Scan for the cell matching the given text and deliver its (X, Y) coordinate at center. 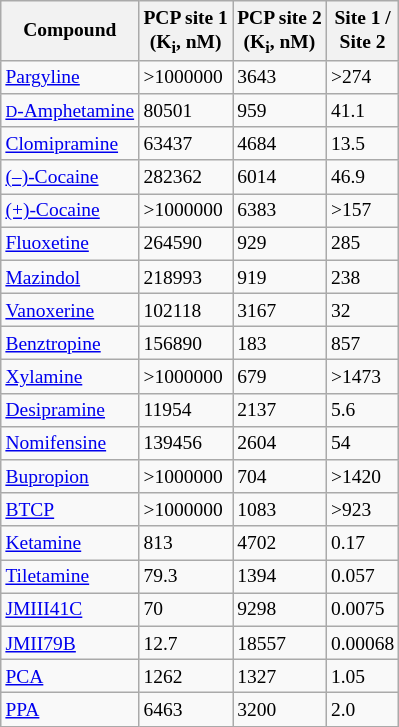
Clomipramine (70, 144)
929 (280, 244)
JMII79B (70, 642)
0.00068 (362, 642)
4684 (280, 144)
2137 (280, 410)
Fluoxetine (70, 244)
12.7 (186, 642)
857 (362, 344)
6463 (186, 710)
264590 (186, 244)
>923 (362, 510)
813 (186, 542)
2604 (280, 444)
70 (186, 610)
41.1 (362, 110)
1083 (280, 510)
Site 1 /Site 2 (362, 31)
JMIII41C (70, 610)
>1473 (362, 376)
156890 (186, 344)
PCP site 1(Ki, nM) (186, 31)
959 (280, 110)
6383 (280, 210)
46.9 (362, 176)
54 (362, 444)
>274 (362, 76)
139456 (186, 444)
80501 (186, 110)
Ketamine (70, 542)
3643 (280, 76)
2.0 (362, 710)
79.3 (186, 576)
(–)-Cocaine (70, 176)
63437 (186, 144)
3200 (280, 710)
PPA (70, 710)
13.5 (362, 144)
>1420 (362, 476)
1394 (280, 576)
704 (280, 476)
PCP site 2(Ki, nM) (280, 31)
PCA (70, 676)
>157 (362, 210)
183 (280, 344)
218993 (186, 276)
Tiletamine (70, 576)
3167 (280, 310)
282362 (186, 176)
D-Amphetamine (70, 110)
0.057 (362, 576)
919 (280, 276)
BTCP (70, 510)
1327 (280, 676)
11954 (186, 410)
9298 (280, 610)
1.05 (362, 676)
(+)-Cocaine (70, 210)
Pargyline (70, 76)
Benztropine (70, 344)
Compound (70, 31)
679 (280, 376)
1262 (186, 676)
Bupropion (70, 476)
Desipramine (70, 410)
5.6 (362, 410)
102118 (186, 310)
0.17 (362, 542)
6014 (280, 176)
32 (362, 310)
285 (362, 244)
Nomifensine (70, 444)
0.0075 (362, 610)
18557 (280, 642)
Mazindol (70, 276)
4702 (280, 542)
Vanoxerine (70, 310)
Xylamine (70, 376)
238 (362, 276)
